Provide the (x, y) coordinate of the cell's center where the given text is located.  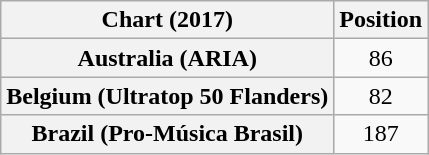
Australia (ARIA) (168, 58)
Chart (2017) (168, 20)
Brazil (Pro-Música Brasil) (168, 134)
86 (381, 58)
82 (381, 96)
Belgium (Ultratop 50 Flanders) (168, 96)
187 (381, 134)
Position (381, 20)
